From the cell containing the given text, extract its center point as (X, Y) coordinate. 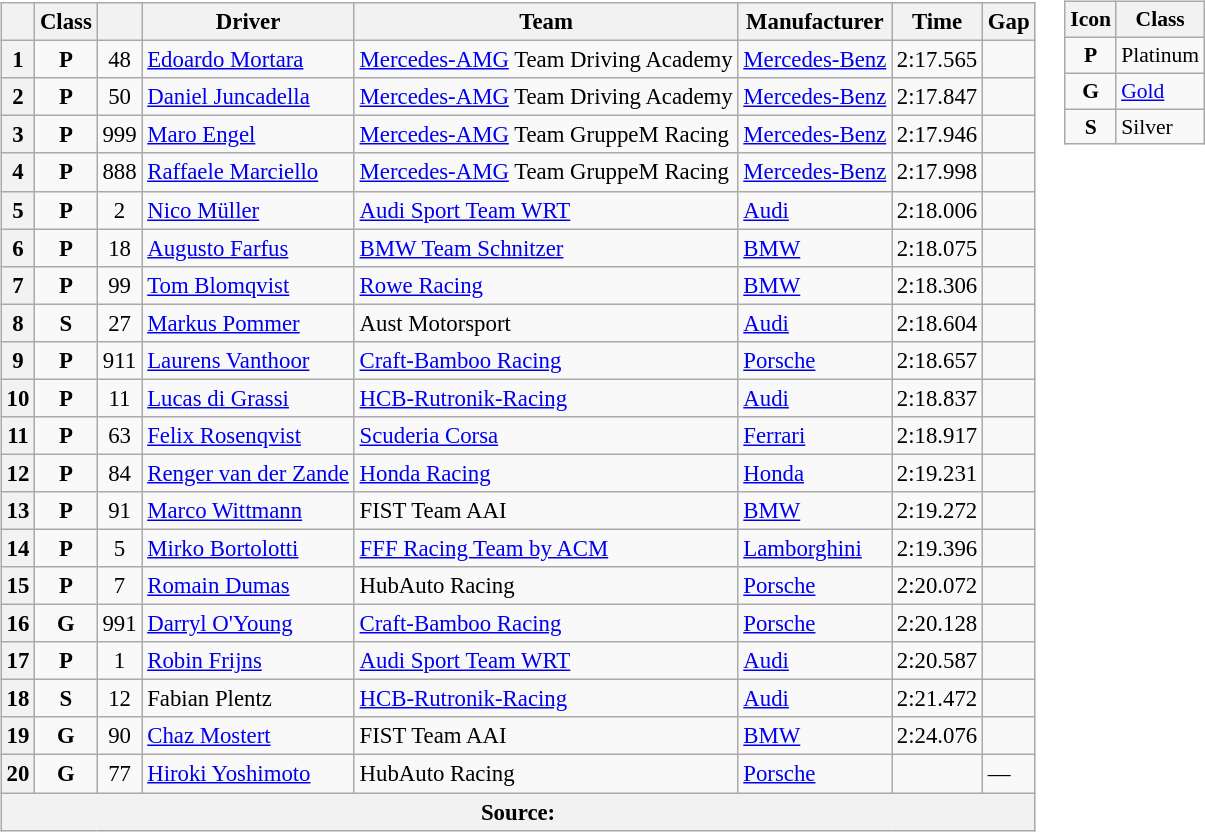
888 (120, 172)
2:18.837 (938, 398)
Marco Wittmann (248, 511)
Fabian Plentz (248, 699)
Gold (1160, 91)
Renger van der Zande (248, 473)
2:24.076 (938, 736)
77 (120, 774)
Chaz Mostert (248, 736)
13 (18, 511)
9 (18, 360)
Hiroki Yoshimoto (248, 774)
2:19.231 (938, 473)
Driver (248, 22)
Rowe Racing (546, 285)
2:18.917 (938, 436)
84 (120, 473)
Honda (815, 473)
8 (18, 323)
911 (120, 360)
2:19.396 (938, 548)
Maro Engel (248, 135)
4 (18, 172)
99 (120, 285)
2:17.847 (938, 97)
2:17.565 (938, 60)
2:18.075 (938, 248)
Time (938, 22)
20 (18, 774)
991 (120, 624)
3 (18, 135)
91 (120, 511)
Lucas di Grassi (248, 398)
Augusto Farfus (248, 248)
Tom Blomqvist (248, 285)
Source: (518, 811)
FFF Racing Team by ACM (546, 548)
2:18.657 (938, 360)
90 (120, 736)
— (1009, 774)
2:18.006 (938, 210)
2:20.072 (938, 586)
Lamborghini (815, 548)
63 (120, 436)
14 (18, 548)
Ferrari (815, 436)
50 (120, 97)
Platinum (1160, 55)
Team (546, 22)
Icon (1090, 20)
10 (18, 398)
Markus Pommer (248, 323)
Manufacturer (815, 22)
Edoardo Mortara (248, 60)
BMW Team Schnitzer (546, 248)
15 (18, 586)
Aust Motorsport (546, 323)
Romain Dumas (248, 586)
Gap (1009, 22)
19 (18, 736)
6 (18, 248)
Robin Frijns (248, 661)
Darryl O'Young (248, 624)
2:21.472 (938, 699)
Nico Müller (248, 210)
2:18.306 (938, 285)
Raffaele Marciello (248, 172)
48 (120, 60)
2:20.128 (938, 624)
2:20.587 (938, 661)
Felix Rosenqvist (248, 436)
2:18.604 (938, 323)
2:17.946 (938, 135)
999 (120, 135)
27 (120, 323)
2:17.998 (938, 172)
Scuderia Corsa (546, 436)
Laurens Vanthoor (248, 360)
Silver (1160, 127)
2:19.272 (938, 511)
Honda Racing (546, 473)
17 (18, 661)
Daniel Juncadella (248, 97)
Mirko Bortolotti (248, 548)
16 (18, 624)
